Locate the cell with the specified text and output its [X, Y] center coordinate. 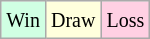
Win [24, 20]
Loss [126, 20]
Draw [72, 20]
